For the text-containing cell, return its midpoint in [X, Y] coordinate format. 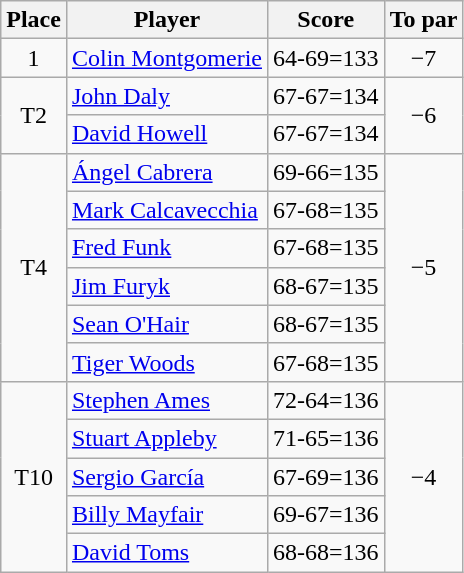
71-65=136 [326, 438]
Stephen Ames [166, 400]
David Toms [166, 553]
Ángel Cabrera [166, 172]
Colin Montgomerie [166, 58]
64-69=133 [326, 58]
Player [166, 20]
Sean O'Hair [166, 324]
−7 [424, 58]
Stuart Appleby [166, 438]
69-66=135 [326, 172]
−4 [424, 476]
T10 [34, 476]
1 [34, 58]
Jim Furyk [166, 286]
Score [326, 20]
Sergio García [166, 477]
68-68=136 [326, 553]
Billy Mayfair [166, 515]
David Howell [166, 134]
Place [34, 20]
T2 [34, 115]
Tiger Woods [166, 362]
Fred Funk [166, 248]
To par [424, 20]
T4 [34, 267]
67-69=136 [326, 477]
−5 [424, 267]
69-67=136 [326, 515]
72-64=136 [326, 400]
Mark Calcavecchia [166, 210]
−6 [424, 115]
John Daly [166, 96]
